Return (X, Y) of the center of cell containing provided text 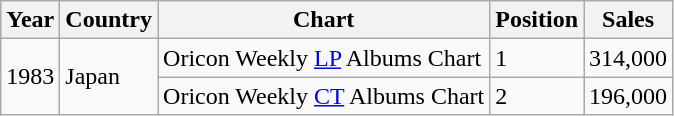
Japan (109, 77)
Position (537, 20)
Sales (628, 20)
1 (537, 58)
Year (30, 20)
196,000 (628, 96)
Oricon Weekly LP Albums Chart (324, 58)
Country (109, 20)
1983 (30, 77)
Chart (324, 20)
314,000 (628, 58)
Oricon Weekly CT Albums Chart (324, 96)
2 (537, 96)
